Output the (x, y) coordinate of the center of the cell containing the given text.  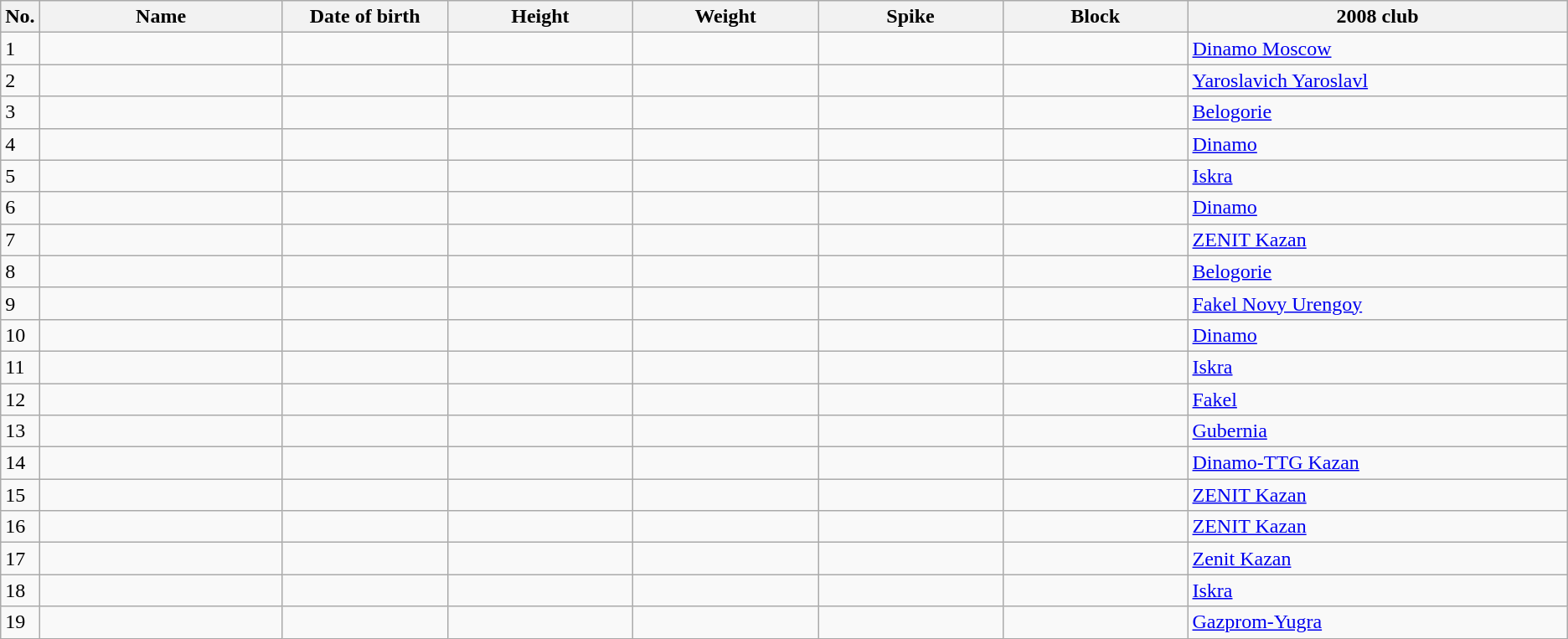
Zenit Kazan (1377, 559)
7 (20, 240)
Dinamo Moscow (1377, 49)
9 (20, 303)
5 (20, 176)
12 (20, 399)
Dinamo-TTG Kazan (1377, 463)
Fakel (1377, 399)
Spike (911, 17)
6 (20, 208)
Name (161, 17)
4 (20, 144)
16 (20, 527)
19 (20, 622)
Date of birth (365, 17)
No. (20, 17)
Weight (725, 17)
13 (20, 431)
Fakel Novy Urengoy (1377, 303)
11 (20, 367)
Height (539, 17)
15 (20, 495)
Block (1096, 17)
Yaroslavich Yaroslavl (1377, 80)
2008 club (1377, 17)
2 (20, 80)
Gazprom-Yugra (1377, 622)
1 (20, 49)
17 (20, 559)
3 (20, 112)
14 (20, 463)
18 (20, 590)
8 (20, 271)
Gubernia (1377, 431)
10 (20, 335)
